Pinpoint the cell where the given text exists, returning its (X, Y) midpoint coordinate. 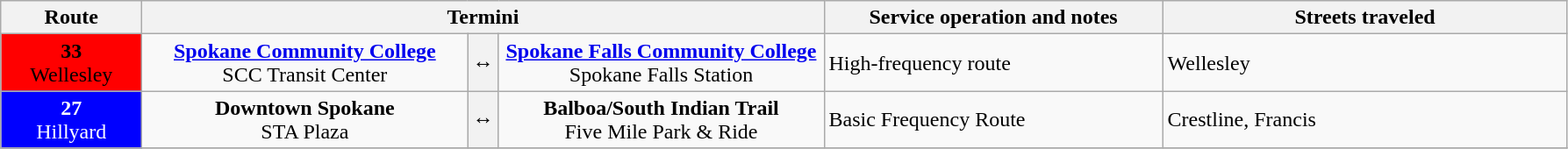
Spokane Community CollegeSCC Transit Center (305, 63)
Termini (483, 18)
High-frequency route (993, 63)
Service operation and notes (993, 18)
27Hillyard (72, 119)
Downtown Spokane STA Plaza (305, 119)
Spokane Falls Community CollegeSpokane Falls Station (662, 63)
Basic Frequency Route (993, 119)
Wellesley (1365, 63)
33Wellesley (72, 63)
Streets traveled (1365, 18)
Balboa/South Indian TrailFive Mile Park & Ride (662, 119)
Route (72, 18)
Crestline, Francis (1365, 119)
